Determine the [X, Y] coordinate at the center of the cell enclosing the given text.  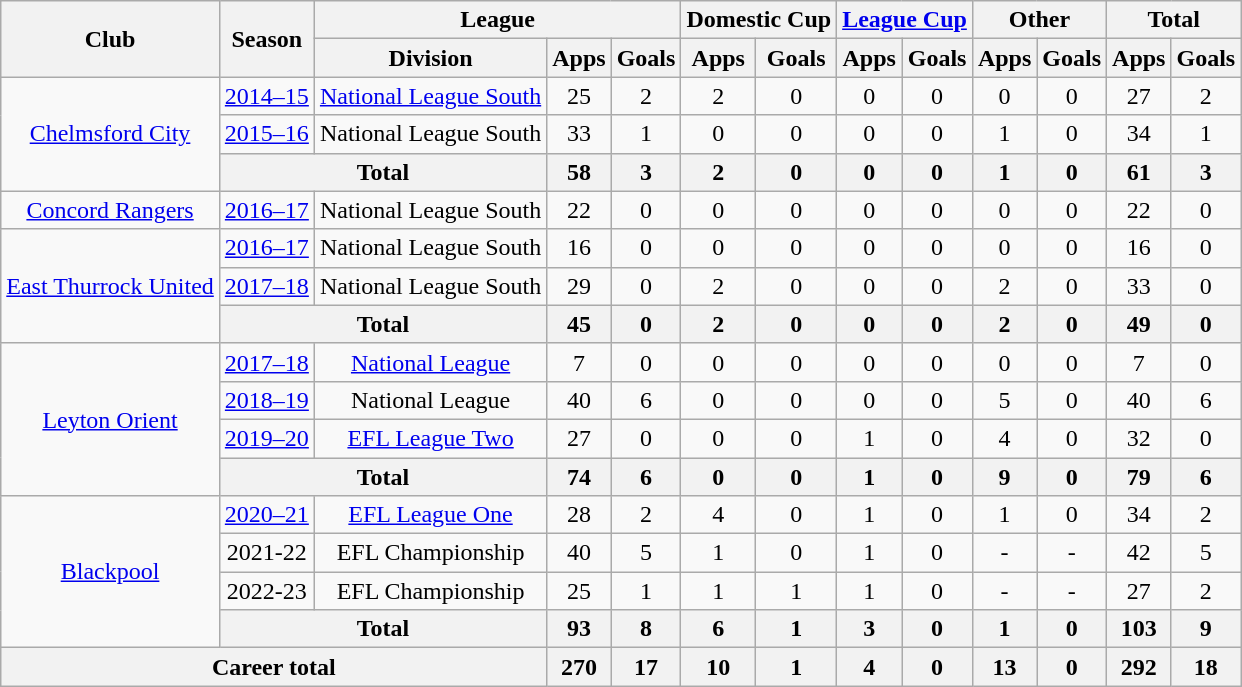
Domestic Cup [759, 20]
13 [1004, 667]
8 [646, 629]
EFL League One [430, 515]
2021-22 [266, 553]
Division [430, 58]
Career total [274, 667]
Other [1039, 20]
Season [266, 39]
270 [579, 667]
Club [110, 39]
17 [646, 667]
58 [579, 172]
32 [1139, 438]
103 [1139, 629]
28 [579, 515]
Leyton Orient [110, 419]
2020–21 [266, 515]
League [498, 20]
2018–19 [266, 400]
10 [718, 667]
18 [1206, 667]
29 [579, 286]
292 [1139, 667]
42 [1139, 553]
East Thurrock United [110, 286]
Blackpool [110, 572]
74 [579, 477]
2022-23 [266, 591]
EFL League Two [430, 438]
Concord Rangers [110, 210]
2014–15 [266, 96]
93 [579, 629]
45 [579, 324]
49 [1139, 324]
2019–20 [266, 438]
61 [1139, 172]
League Cup [905, 20]
2015–16 [266, 134]
Chelmsford City [110, 134]
79 [1139, 477]
